Determine the [X, Y] coordinate at the center of the cell enclosing the given text.  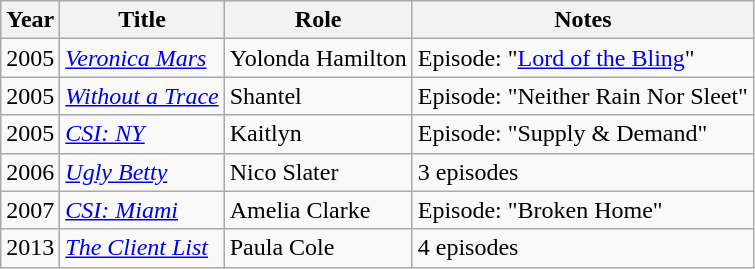
Episode: "Lord of the Bling" [582, 58]
Episode: "Neither Rain Nor Sleet" [582, 96]
Veronica Mars [142, 58]
Without a Trace [142, 96]
Shantel [318, 96]
2006 [30, 172]
Episode: "Supply & Demand" [582, 134]
4 episodes [582, 248]
Nico Slater [318, 172]
Title [142, 20]
Role [318, 20]
Episode: "Broken Home" [582, 210]
CSI: Miami [142, 210]
2007 [30, 210]
CSI: NY [142, 134]
Paula Cole [318, 248]
3 episodes [582, 172]
Year [30, 20]
The Client List [142, 248]
2013 [30, 248]
Kaitlyn [318, 134]
Amelia Clarke [318, 210]
Yolonda Hamilton [318, 58]
Notes [582, 20]
Ugly Betty [142, 172]
